Identify which cell holds the provided text, then report its [X, Y] central coordinate. 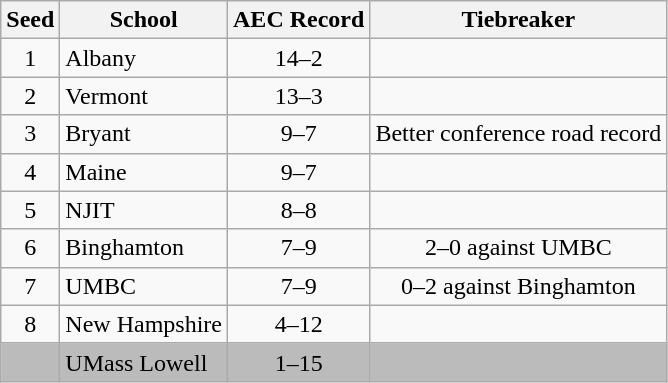
0–2 against Binghamton [518, 286]
AEC Record [299, 20]
7 [30, 286]
UMass Lowell [144, 362]
School [144, 20]
4 [30, 172]
2–0 against UMBC [518, 248]
1–15 [299, 362]
Bryant [144, 134]
14–2 [299, 58]
1 [30, 58]
8–8 [299, 210]
New Hampshire [144, 324]
13–3 [299, 96]
Vermont [144, 96]
Seed [30, 20]
4–12 [299, 324]
Binghamton [144, 248]
6 [30, 248]
Better conference road record [518, 134]
5 [30, 210]
UMBC [144, 286]
Maine [144, 172]
Tiebreaker [518, 20]
Albany [144, 58]
8 [30, 324]
NJIT [144, 210]
2 [30, 96]
3 [30, 134]
